For the text-containing cell, return its midpoint in (x, y) coordinate format. 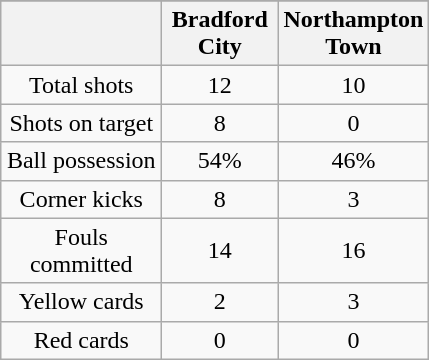
54% (220, 161)
Fouls committed (82, 250)
10 (354, 85)
46% (354, 161)
2 (220, 302)
Red cards (82, 340)
Bradford City (220, 34)
Northampton Town (354, 34)
Corner kicks (82, 199)
Shots on target (82, 123)
14 (220, 250)
Total shots (82, 85)
16 (354, 250)
Yellow cards (82, 302)
12 (220, 85)
Ball possession (82, 161)
